For the text-containing cell, return its midpoint in (X, Y) coordinate format. 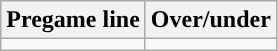
Pregame line (74, 20)
Over/under (210, 20)
